Pinpoint the cell where the given text exists, returning its [X, Y] midpoint coordinate. 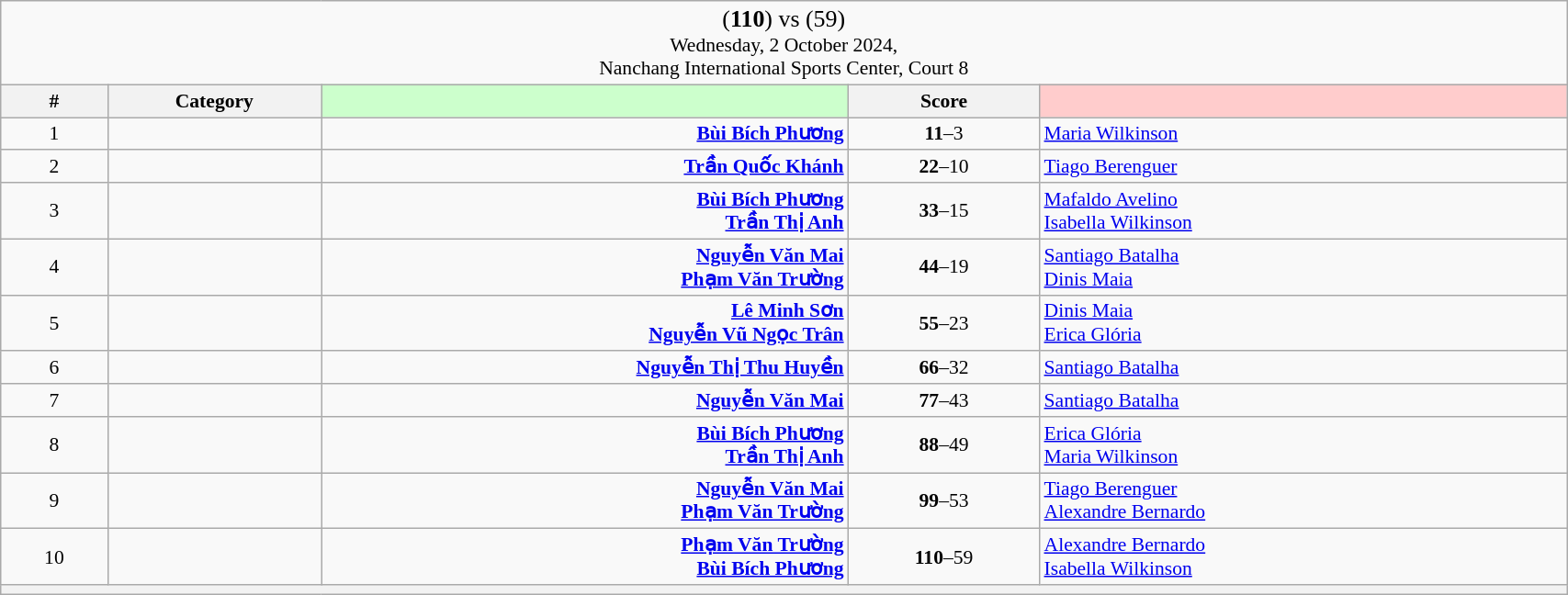
88–49 [944, 444]
Phạm Văn Trường Bùi Bích Phương [585, 556]
Erica Glória Maria Wilkinson [1303, 444]
110–59 [944, 556]
66–32 [944, 368]
Maria Wilkinson [1303, 134]
Santiago Batalha Dinis Maia [1303, 266]
55–23 [944, 323]
Category [215, 101]
Mafaldo Avelino Isabella Wilkinson [1303, 211]
Bùi Bích Phương [585, 134]
Tiago Berenguer Alexandre Bernardo [1303, 501]
9 [54, 501]
Score [944, 101]
2 [54, 167]
Dinis Maia Erica Glória [1303, 323]
8 [54, 444]
99–53 [944, 501]
77–43 [944, 400]
7 [54, 400]
5 [54, 323]
4 [54, 266]
Nguyễn Thị Thu Huyền [585, 368]
# [54, 101]
1 [54, 134]
(110) vs (59)Wednesday, 2 October 2024, Nanchang International Sports Center, Court 8 [784, 42]
Nguyễn Văn Mai [585, 400]
33–15 [944, 211]
10 [54, 556]
Lê Minh Sơn Nguyễn Vũ Ngọc Trân [585, 323]
Tiago Berenguer [1303, 167]
6 [54, 368]
Trần Quốc Khánh [585, 167]
3 [54, 211]
Alexandre Bernardo Isabella Wilkinson [1303, 556]
11–3 [944, 134]
44–19 [944, 266]
22–10 [944, 167]
